Find where the given text appears and provide that cell's center as (X, Y) coordinate. 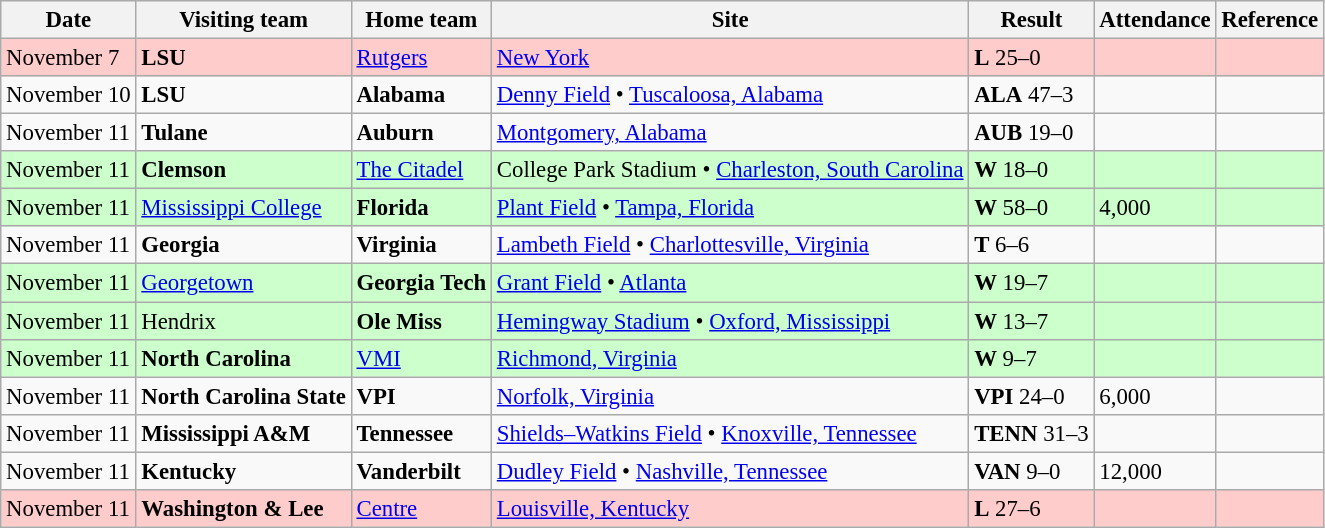
Louisville, Kentucky (730, 509)
Tulane (244, 133)
Georgetown (244, 283)
Reference (1270, 20)
Tennessee (421, 433)
W 9–7 (1032, 358)
VPI (421, 396)
Kentucky (244, 471)
College Park Stadium • Charleston, South Carolina (730, 170)
The Citadel (421, 170)
TENN 31–3 (1032, 433)
Norfolk, Virginia (730, 396)
North Carolina State (244, 396)
Attendance (1155, 20)
Home team (421, 20)
VMI (421, 358)
Date (68, 20)
Visiting team (244, 20)
Clemson (244, 170)
Virginia (421, 245)
Lambeth Field • Charlottesville, Virginia (730, 245)
Result (1032, 20)
Denny Field • Tuscaloosa, Alabama (730, 95)
Grant Field • Atlanta (730, 283)
Hendrix (244, 321)
Hemingway Stadium • Oxford, Mississippi (730, 321)
New York (730, 58)
12,000 (1155, 471)
6,000 (1155, 396)
Ole Miss (421, 321)
Site (730, 20)
Georgia Tech (421, 283)
Auburn (421, 133)
VPI 24–0 (1032, 396)
November 7 (68, 58)
Richmond, Virginia (730, 358)
Shields–Watkins Field • Knoxville, Tennessee (730, 433)
Rutgers (421, 58)
Georgia (244, 245)
T 6–6 (1032, 245)
L 25–0 (1032, 58)
Alabama (421, 95)
W 58–0 (1032, 208)
Centre (421, 509)
Mississippi College (244, 208)
Florida (421, 208)
Montgomery, Alabama (730, 133)
AUB 19–0 (1032, 133)
W 13–7 (1032, 321)
ALA 47–3 (1032, 95)
W 18–0 (1032, 170)
November 10 (68, 95)
Dudley Field • Nashville, Tennessee (730, 471)
VAN 9–0 (1032, 471)
North Carolina (244, 358)
L 27–6 (1032, 509)
Plant Field • Tampa, Florida (730, 208)
4,000 (1155, 208)
Vanderbilt (421, 471)
W 19–7 (1032, 283)
Washington & Lee (244, 509)
Mississippi A&M (244, 433)
